Provide the (X, Y) coordinate of the cell's center where the given text is located.  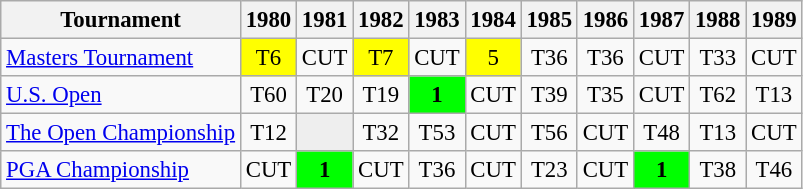
T48 (661, 133)
T60 (268, 95)
T6 (268, 58)
T20 (325, 95)
1987 (661, 20)
T39 (549, 95)
5 (493, 58)
1981 (325, 20)
1983 (437, 20)
1986 (605, 20)
1982 (381, 20)
T56 (549, 133)
Tournament (121, 20)
T38 (718, 170)
1989 (774, 20)
PGA Championship (121, 170)
1988 (718, 20)
T33 (718, 58)
T53 (437, 133)
T46 (774, 170)
T7 (381, 58)
1984 (493, 20)
T23 (549, 170)
Masters Tournament (121, 58)
1980 (268, 20)
T35 (605, 95)
T32 (381, 133)
T12 (268, 133)
U.S. Open (121, 95)
1985 (549, 20)
T19 (381, 95)
T62 (718, 95)
The Open Championship (121, 133)
